Scan for the cell matching the given text and deliver its [x, y] coordinate at center. 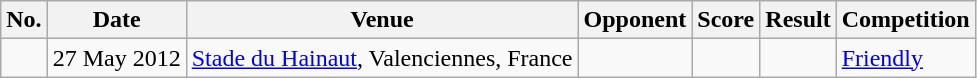
Stade du Hainaut, Valenciennes, France [382, 58]
Venue [382, 20]
Score [726, 20]
27 May 2012 [116, 58]
Date [116, 20]
Opponent [635, 20]
Friendly [906, 58]
No. [24, 20]
Competition [906, 20]
Result [798, 20]
